Determine the (x, y) coordinate at the center of the cell enclosing the given text.  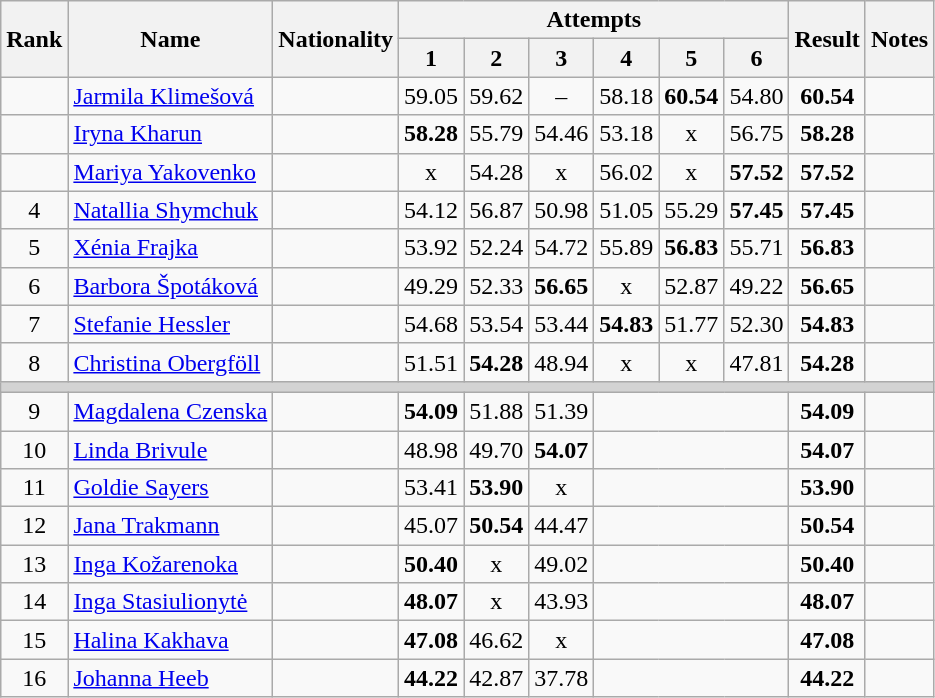
Natallia Shymchuk (170, 210)
Xénia Frajka (170, 248)
53.41 (432, 488)
Johanna Heeb (170, 678)
54.72 (562, 248)
43.93 (562, 602)
54.68 (432, 324)
Iryna Kharun (170, 134)
55.79 (496, 134)
3 (562, 58)
52.30 (756, 324)
48.94 (562, 362)
7 (34, 324)
Barbora Špotáková (170, 286)
59.62 (496, 96)
Attempts (594, 20)
37.78 (562, 678)
45.07 (432, 526)
11 (34, 488)
55.89 (626, 248)
Result (827, 39)
Notes (899, 39)
53.44 (562, 324)
53.92 (432, 248)
Inga Kožarenoka (170, 564)
Inga Stasiulionytė (170, 602)
49.29 (432, 286)
Name (170, 39)
49.70 (496, 449)
14 (34, 602)
Jana Trakmann (170, 526)
42.87 (496, 678)
8 (34, 362)
51.51 (432, 362)
51.77 (692, 324)
– (562, 96)
52.24 (496, 248)
55.29 (692, 210)
Christina Obergföll (170, 362)
Magdalena Czenska (170, 411)
56.75 (756, 134)
54.46 (562, 134)
9 (34, 411)
54.80 (756, 96)
56.02 (626, 172)
16 (34, 678)
2 (496, 58)
10 (34, 449)
53.54 (496, 324)
Stefanie Hessler (170, 324)
44.47 (562, 526)
Mariya Yakovenko (170, 172)
51.88 (496, 411)
58.18 (626, 96)
53.18 (626, 134)
49.02 (562, 564)
47.81 (756, 362)
51.05 (626, 210)
Rank (34, 39)
1 (432, 58)
15 (34, 640)
52.33 (496, 286)
Linda Brivule (170, 449)
Goldie Sayers (170, 488)
55.71 (756, 248)
50.98 (562, 210)
13 (34, 564)
56.87 (496, 210)
59.05 (432, 96)
46.62 (496, 640)
12 (34, 526)
52.87 (692, 286)
51.39 (562, 411)
54.12 (432, 210)
Halina Kakhava (170, 640)
Jarmila Klimešová (170, 96)
49.22 (756, 286)
48.98 (432, 449)
Nationality (336, 39)
